From the cell containing the given text, extract its center point as (X, Y) coordinate. 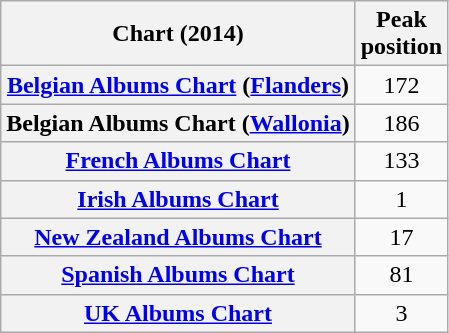
Peakposition (401, 34)
17 (401, 237)
81 (401, 275)
Irish Albums Chart (178, 199)
186 (401, 123)
French Albums Chart (178, 161)
Chart (2014) (178, 34)
UK Albums Chart (178, 313)
172 (401, 85)
3 (401, 313)
New Zealand Albums Chart (178, 237)
133 (401, 161)
Belgian Albums Chart (Flanders) (178, 85)
Belgian Albums Chart (Wallonia) (178, 123)
1 (401, 199)
Spanish Albums Chart (178, 275)
